Identify which cell holds the provided text, then report its (X, Y) central coordinate. 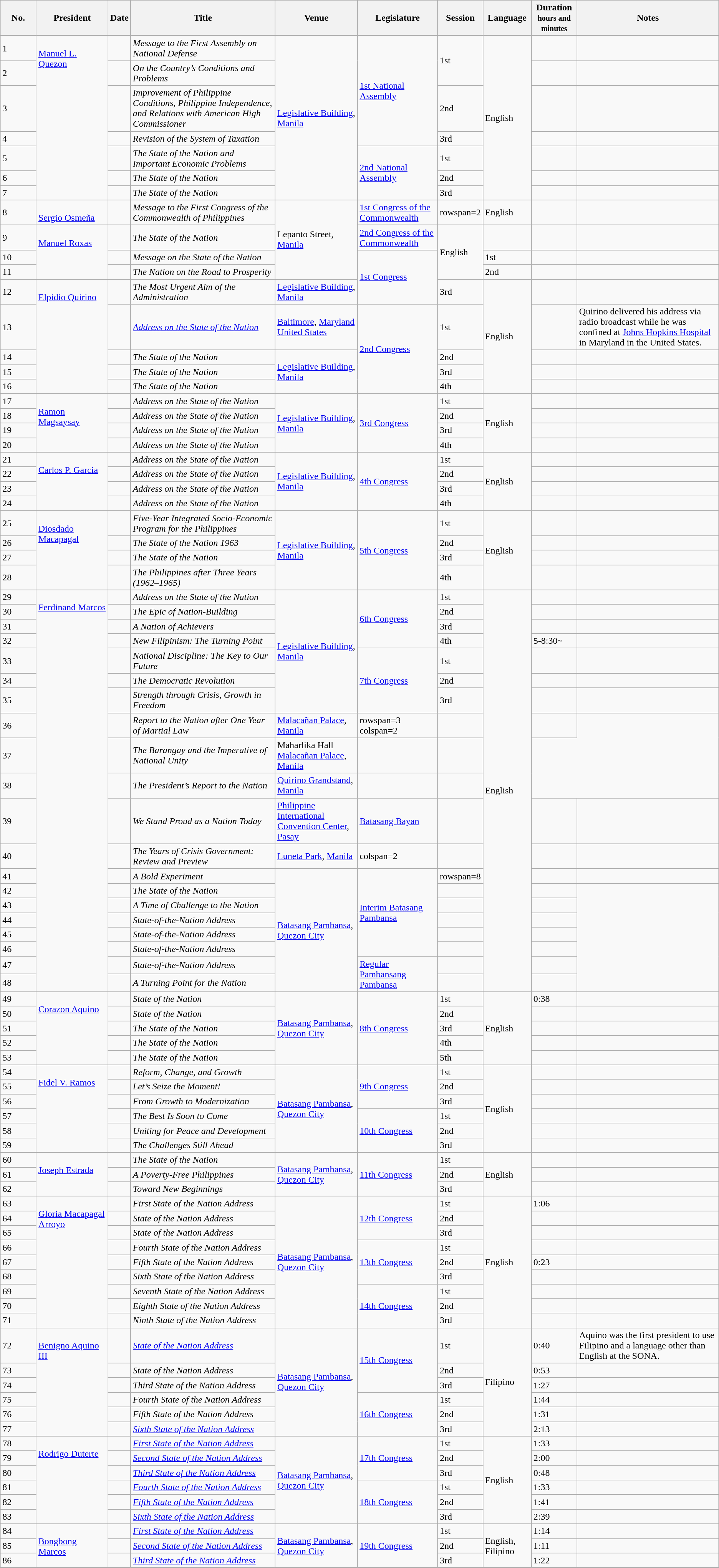
Toward New Beginnings (203, 1189)
11 (18, 272)
38 (18, 785)
1:06 (554, 1204)
77 (18, 1429)
2nd Congress of the Commonwealth (398, 237)
1:31 (554, 1414)
On the Country’s Conditions and Problems (203, 73)
13 (18, 327)
Elpidio Quirino (72, 337)
2nd National Assembly (398, 173)
47 (18, 965)
62 (18, 1189)
Joseph Estrada (72, 1174)
The Years of Crisis Government: Review and Preview (203, 856)
76 (18, 1414)
0:38 (554, 999)
10th Congress (398, 1130)
0:23 (554, 1262)
70 (18, 1306)
1st National Assembly (398, 91)
Title (203, 18)
1:14 (554, 1531)
28 (18, 577)
12 (18, 292)
Philippine International Convention Center, Pasay (316, 821)
Venue (316, 18)
31 (18, 626)
2:39 (554, 1517)
The Philippines after Three Years (1962–1965) (203, 577)
84 (18, 1531)
Regular Pambansang Pambansa (398, 974)
1:22 (554, 1560)
Manuel Roxas (72, 252)
rowspan=2 (460, 213)
23 (18, 489)
No. (18, 18)
26 (18, 543)
2:13 (554, 1429)
14th Congress (398, 1306)
1:41 (554, 1502)
Date (119, 18)
17th Congress (398, 1458)
Benigno Aquino III (72, 1382)
Revision of the System of Taxation (203, 139)
From Growth to Modernization (203, 1101)
14 (18, 357)
Uniting for Peace and Development (203, 1130)
10 (18, 257)
The Challenges Still Ahead (203, 1145)
Lepanto Street, Manila (316, 240)
The Nation on the Road to Prosperity (203, 272)
16th Congress (398, 1414)
Legislature (398, 18)
52 (18, 1043)
33 (18, 661)
rowspan=3 colspan=2 (398, 725)
8th Congress (398, 1028)
30 (18, 612)
50 (18, 1014)
The Barangay and the Imperative of National Unity (203, 755)
19 (18, 430)
34 (18, 681)
Quirino delivered his address via radio broadcast while he was confined at Johns Hopkins Hospital in Maryland in the United States. (648, 327)
President (72, 18)
75 (18, 1399)
6th Congress (398, 619)
English, Filipino (507, 1546)
74 (18, 1385)
63 (18, 1204)
51 (18, 1028)
1 (18, 48)
80 (18, 1473)
85 (18, 1546)
Strength through Crisis, Growth in Freedom (203, 700)
5 (18, 158)
79 (18, 1458)
Ramon Magsaysay (72, 423)
15th Congress (398, 1360)
15 (18, 372)
44 (18, 920)
Report to the Nation after One Year of Martial Law (203, 725)
24 (18, 503)
National Discipline: The Key to Our Future (203, 661)
Ninth State of the Nation Address (203, 1320)
60 (18, 1160)
3rd Congress (398, 423)
16 (18, 387)
2:00 (554, 1458)
A Poverty-Free Philippines (203, 1174)
21 (18, 459)
A Nation of Achievers (203, 626)
The Best Is Soon to Come (203, 1116)
Durationhours and minutes (554, 18)
A Bold Experiment (203, 876)
Quirino Grandstand, Manila (316, 785)
Reform, Change, and Growth (203, 1072)
9th Congress (398, 1087)
71 (18, 1320)
55 (18, 1087)
1:27 (554, 1385)
64 (18, 1218)
18 (18, 416)
Rodrigo Duterte (72, 1480)
66 (18, 1247)
3 (18, 108)
18th Congress (398, 1502)
42 (18, 891)
Gloria Macapagal Arroyo (72, 1262)
The Democratic Revolution (203, 681)
Improvement of Philippine Conditions, Philippine Independence, and Relations with American High Commissioner (203, 108)
1st Congress (398, 277)
4th Congress (398, 481)
37 (18, 755)
Fidel V. Ramos (72, 1109)
29 (18, 597)
35 (18, 700)
Seventh State of the Nation Address (203, 1291)
The State of the Nation 1963 (203, 543)
69 (18, 1291)
5th (460, 1057)
Filipino (507, 1382)
49 (18, 999)
Diosdado Macapagal (72, 550)
Maharlika HallMalacañan Palace, Manila (316, 755)
57 (18, 1116)
5th Congress (398, 550)
0:53 (554, 1370)
6 (18, 178)
73 (18, 1370)
45 (18, 935)
53 (18, 1057)
Message on the State of the Nation (203, 257)
Session (460, 18)
Eighth State of the Nation Address (203, 1306)
58 (18, 1130)
7 (18, 193)
2 (18, 73)
5-8:30~ (554, 641)
68 (18, 1277)
The Most Urgent Aim of the Administration (203, 292)
1:11 (554, 1546)
A Time of Challenge to the Nation (203, 905)
We Stand Proud as a Nation Today (203, 821)
2nd Congress (398, 349)
32 (18, 641)
81 (18, 1487)
43 (18, 905)
19th Congress (398, 1546)
Notes (648, 18)
65 (18, 1233)
13th Congress (398, 1262)
11th Congress (398, 1174)
72 (18, 1345)
41 (18, 876)
Bongbong Marcos (72, 1546)
40 (18, 856)
0:48 (554, 1473)
59 (18, 1145)
Language (507, 18)
Corazon Aquino (72, 1028)
61 (18, 1174)
Malacañan Palace, Manila (316, 725)
36 (18, 725)
54 (18, 1072)
The President’s Report to the Nation (203, 785)
83 (18, 1517)
1st Congress of the Commonwealth (398, 213)
Carlos P. Garcia (72, 481)
48 (18, 983)
12th Congress (398, 1218)
New Filipinism: The Turning Point (203, 641)
27 (18, 557)
78 (18, 1444)
1:44 (554, 1399)
20 (18, 445)
Manuel L. Quezon (72, 118)
rowspan=8 (460, 876)
39 (18, 821)
9 (18, 237)
82 (18, 1502)
8 (18, 213)
4 (18, 139)
Ferdinand Marcos (72, 791)
The State of the Nation and Important Economic Problems (203, 158)
Message to the First Assembly on National Defense (203, 48)
A Turning Point for the Nation (203, 983)
The Epic of Nation-Building (203, 612)
17 (18, 401)
67 (18, 1262)
Let’s Seize the Moment! (203, 1087)
Sergio Osmeña (72, 213)
86 (18, 1560)
Interim Batasang Pambansa (398, 912)
Five-Year Integrated Socio-Economic Program for the Philippines (203, 523)
Luneta Park, Manila (316, 856)
22 (18, 474)
7th Congress (398, 681)
colspan=2 (398, 856)
0:40 (554, 1345)
25 (18, 523)
46 (18, 949)
56 (18, 1101)
Aquino was the first president to use Filipino and a language other than English at the SONA. (648, 1345)
Baltimore, MarylandUnited States (316, 327)
Batasang Bayan (398, 821)
Message to the First Congress of the Commonwealth of Philippines (203, 213)
